Extract the (x, y) coordinate from the center of the cell holding the provided text.  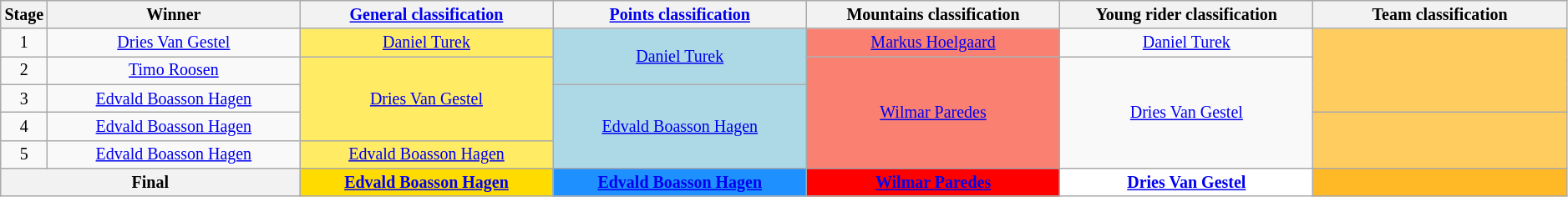
5 (24, 154)
Team classification (1440, 15)
Stage (24, 15)
Points classification (680, 15)
1 (24, 43)
3 (24, 98)
Final (150, 182)
4 (24, 127)
Winner (174, 15)
Markus Hoelgaard (932, 43)
Young rider classification (1186, 15)
2 (24, 70)
General classification (426, 15)
Timo Roosen (174, 70)
Mountains classification (932, 15)
